Identify which cell holds the provided text, then report its (x, y) central coordinate. 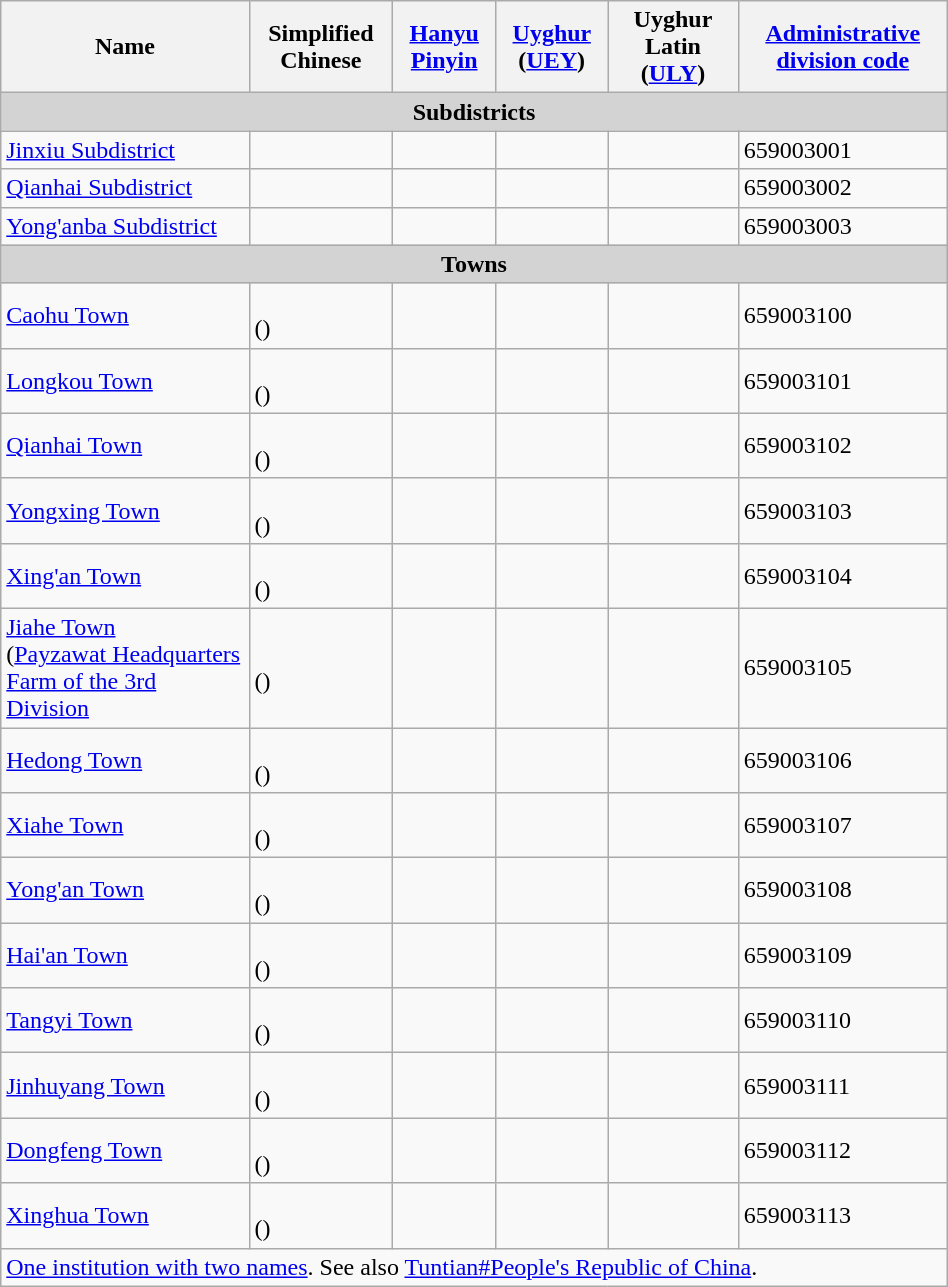
659003112 (842, 1150)
Uyghur (UEY) (552, 47)
659003103 (842, 510)
Tangyi Town (125, 1020)
Xinghua Town (125, 1216)
Xing'an Town (125, 576)
Towns (474, 264)
Qianhai Subdistrict (125, 188)
659003111 (842, 1086)
Caohu Town (125, 316)
659003113 (842, 1216)
Longkou Town (125, 380)
659003104 (842, 576)
659003106 (842, 760)
Yong'anba Subdistrict (125, 226)
Jiahe Town(Payzawat Headquarters Farm of the 3rd Division (125, 668)
659003101 (842, 380)
659003100 (842, 316)
Yongxing Town (125, 510)
Hedong Town (125, 760)
Xiahe Town (125, 826)
659003002 (842, 188)
659003102 (842, 446)
Jinxiu Subdistrict (125, 150)
659003109 (842, 956)
Hai'an Town (125, 956)
Simplified Chinese (321, 47)
659003001 (842, 150)
Uyghur Latin (ULY) (674, 47)
659003107 (842, 826)
Name (125, 47)
Dongfeng Town (125, 1150)
659003108 (842, 890)
659003003 (842, 226)
659003110 (842, 1020)
Administrative division code (842, 47)
Hanyu Pinyin (444, 47)
One institution with two names. See also Tuntian#People's Republic of China. (474, 1267)
659003105 (842, 668)
Yong'an Town (125, 890)
Subdistricts (474, 112)
Jinhuyang Town (125, 1086)
Qianhai Town (125, 446)
